Scan for the cell matching the given text and deliver its (x, y) coordinate at center. 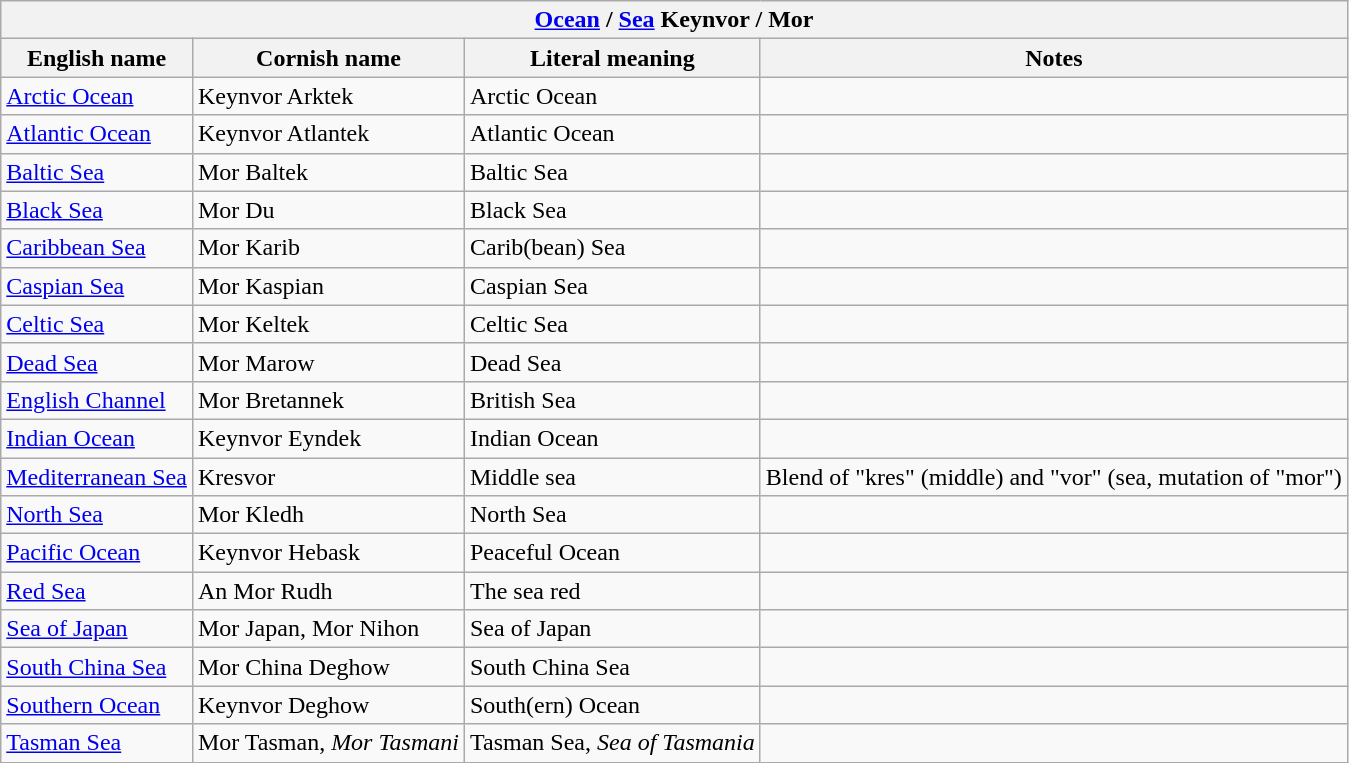
Mor Kaspian (328, 286)
Mor Du (328, 210)
English Channel (97, 400)
Carib(bean) Sea (612, 248)
Peaceful Ocean (612, 553)
Mor Marow (328, 362)
Mor Japan, Mor Nihon (328, 629)
Blend of "kres" (middle) and "vor" (sea, mutation of "mor") (1054, 477)
Mediterranean Sea (97, 477)
Mor Tasman, Mor Tasmani (328, 743)
Mor Karib (328, 248)
Mor Keltek (328, 324)
Mor China Deghow (328, 667)
British Sea (612, 400)
An Mor Rudh (328, 591)
Keynvor Eyndek (328, 438)
Mor Kledh (328, 515)
Mor Baltek (328, 172)
Keynvor Arktek (328, 96)
Keynvor Deghow (328, 705)
Keynvor Hebask (328, 553)
Keynvor Atlantek (328, 134)
Cornish name (328, 58)
Tasman Sea, Sea of Tasmania (612, 743)
Ocean / Sea Keynvor / Mor (674, 20)
English name (97, 58)
The sea red (612, 591)
South(ern) Ocean (612, 705)
Pacific Ocean (97, 553)
Southern Ocean (97, 705)
Tasman Sea (97, 743)
Caribbean Sea (97, 248)
Middle sea (612, 477)
Notes (1054, 58)
Literal meaning (612, 58)
Kresvor (328, 477)
Red Sea (97, 591)
Mor Bretannek (328, 400)
